Scan for the cell matching the given text and deliver its [x, y] coordinate at center. 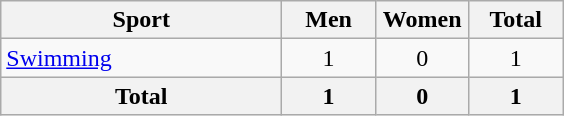
Men [329, 20]
Swimming [142, 58]
Sport [142, 20]
Women [422, 20]
